Extract the (x, y) coordinate from the center of the cell holding the provided text.  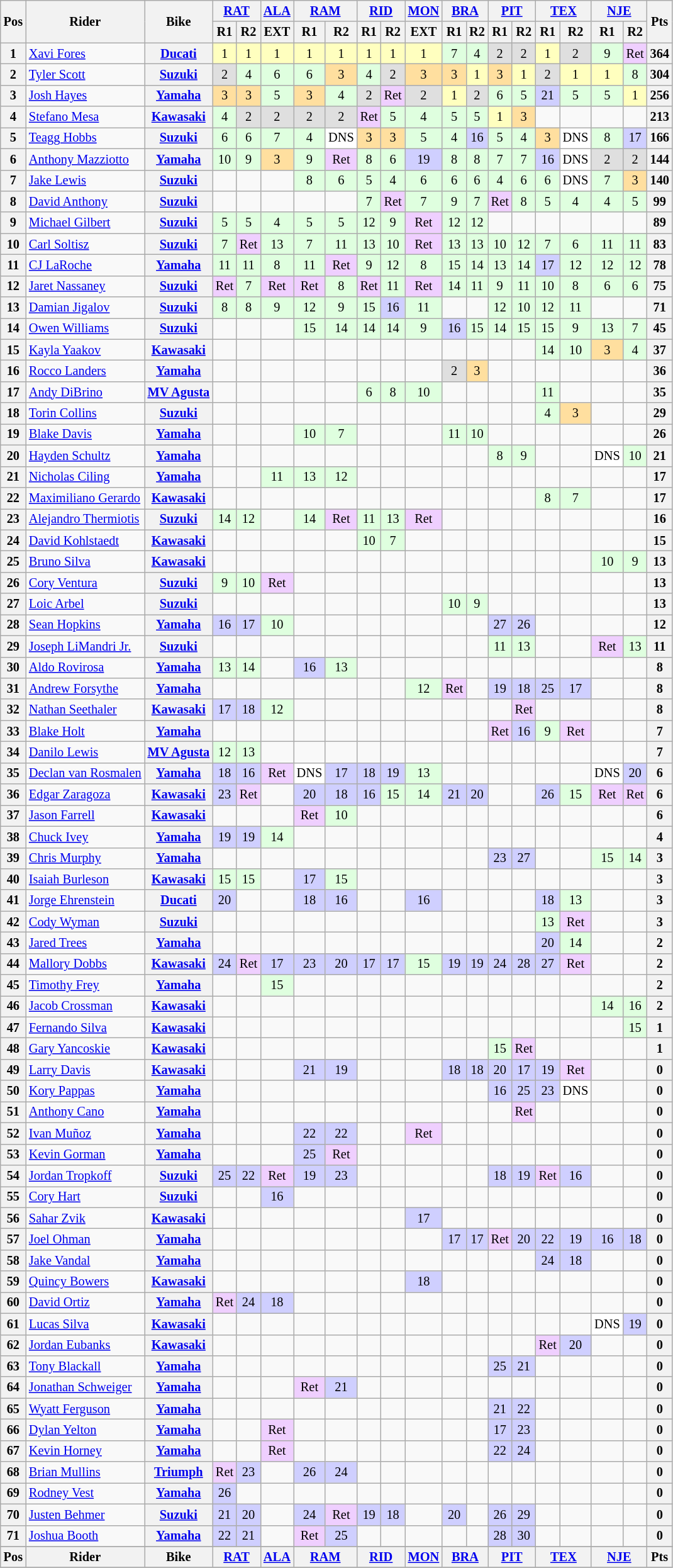
Sahar Zvik (86, 1218)
Josh Hayes (86, 96)
55 (13, 1197)
78 (660, 265)
Isaiah Burleson (86, 879)
58 (13, 1260)
Justen Behmer (86, 1515)
31 (13, 688)
62 (13, 1345)
Lucas Silva (86, 1324)
Declan van Rosmalen (86, 773)
43 (13, 943)
Kevin Gorman (86, 1155)
Blake Holt (86, 731)
60 (13, 1302)
66 (13, 1430)
Cory Hart (86, 1197)
48 (13, 1049)
Jaret Nassaney (86, 286)
Triumph (179, 1472)
Chuck Ivey (86, 837)
Jonathan Schweiger (86, 1387)
David Kohlstaedt (86, 540)
Anthony Mazziotto (86, 159)
Owen Williams (86, 328)
75 (660, 286)
38 (13, 837)
64 (13, 1387)
364 (660, 53)
51 (13, 1112)
Cory Ventura (86, 583)
Tyler Scott (86, 74)
Jordan Tropkoff (86, 1175)
42 (13, 922)
54 (13, 1175)
144 (660, 159)
166 (660, 138)
140 (660, 181)
Kayla Yaakov (86, 350)
Xavi Fores (86, 53)
CJ LaRoche (86, 265)
34 (13, 752)
32 (13, 710)
Jake Vandal (86, 1260)
Timothy Frey (86, 985)
Aldo Rovirosa (86, 668)
52 (13, 1133)
Kevin Horney (86, 1451)
50 (13, 1091)
Joseph LiMandri Jr. (86, 646)
Wyatt Ferguson (86, 1409)
39 (13, 858)
Jake Lewis (86, 181)
41 (13, 900)
Andrew Forsythe (86, 688)
Nicholas Ciling (86, 477)
40 (13, 879)
Jorge Ehrenstein (86, 900)
Nathan Seethaler (86, 710)
67 (13, 1451)
Brian Mullins (86, 1472)
Kory Pappas (86, 1091)
Jordan Eubanks (86, 1345)
Mallory Dobbs (86, 964)
61 (13, 1324)
Joel Ohman (86, 1239)
Jared Trees (86, 943)
49 (13, 1070)
David Ortiz (86, 1302)
57 (13, 1239)
213 (660, 117)
Rodney Vest (86, 1493)
83 (660, 244)
Damian Jigalov (86, 308)
68 (13, 1472)
Tony Blackall (86, 1366)
Alejandro Thermiotis (86, 519)
256 (660, 96)
47 (13, 1028)
Chris Murphy (86, 858)
Fernando Silva (86, 1028)
53 (13, 1155)
46 (13, 1006)
99 (660, 201)
Maximiliano Gerardo (86, 498)
Jason Farrell (86, 815)
Joshua Booth (86, 1536)
Loic Arbel (86, 604)
Dylan Yelton (86, 1430)
Bruno Silva (86, 561)
Anthony Cano (86, 1112)
304 (660, 74)
89 (660, 223)
Jacob Crossman (86, 1006)
Stefano Mesa (86, 117)
63 (13, 1366)
Andy DiBrino (86, 392)
65 (13, 1409)
Sean Hopkins (86, 625)
Danilo Lewis (86, 752)
Hayden Schultz (86, 456)
Quincy Bowers (86, 1282)
69 (13, 1493)
Rocco Landers (86, 371)
59 (13, 1282)
44 (13, 964)
70 (13, 1515)
Torin Collins (86, 413)
Ivan Muñoz (86, 1133)
Blake Davis (86, 434)
Carl Soltisz (86, 244)
David Anthony (86, 201)
Larry Davis (86, 1070)
33 (13, 731)
Gary Yancoskie (86, 1049)
Michael Gilbert (86, 223)
Edgar Zaragoza (86, 795)
Teagg Hobbs (86, 138)
56 (13, 1218)
Cody Wyman (86, 922)
